Locate the cell with the specified text and output its (x, y) center coordinate. 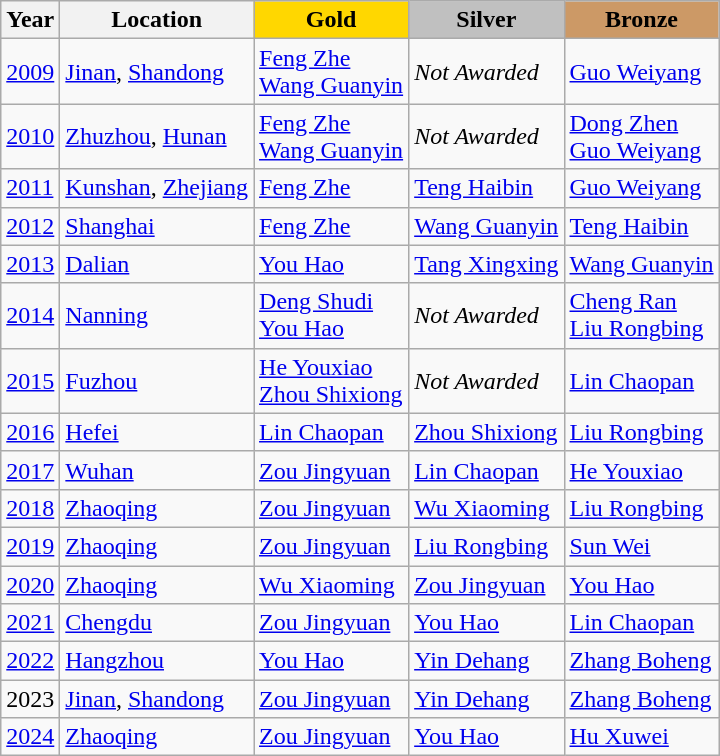
Wuhan (157, 470)
Location (157, 20)
2011 (30, 188)
Gold (332, 20)
2022 (30, 661)
He Youxiao (642, 470)
Hefei (157, 432)
Hu Xuwei (642, 737)
2020 (30, 585)
Year (30, 20)
2016 (30, 432)
2015 (30, 380)
2021 (30, 623)
Tang Xingxing (486, 264)
2024 (30, 737)
Bronze (642, 20)
Nanning (157, 316)
Hangzhou (157, 661)
2013 (30, 264)
Zhou Shixiong (486, 432)
Silver (486, 20)
Fuzhou (157, 380)
Kunshan, Zhejiang (157, 188)
Sun Wei (642, 546)
Zhuzhou, Hunan (157, 136)
Shanghai (157, 226)
Chengdu (157, 623)
2010 (30, 136)
Cheng RanLiu Rongbing (642, 316)
He YouxiaoZhou Shixiong (332, 380)
2014 (30, 316)
2009 (30, 72)
2019 (30, 546)
2017 (30, 470)
Dalian (157, 264)
2023 (30, 699)
Deng ShudiYou Hao (332, 316)
2012 (30, 226)
Dong ZhenGuo Weiyang (642, 136)
2018 (30, 508)
